Extract the [X, Y] coordinate from the center of the cell holding the provided text.  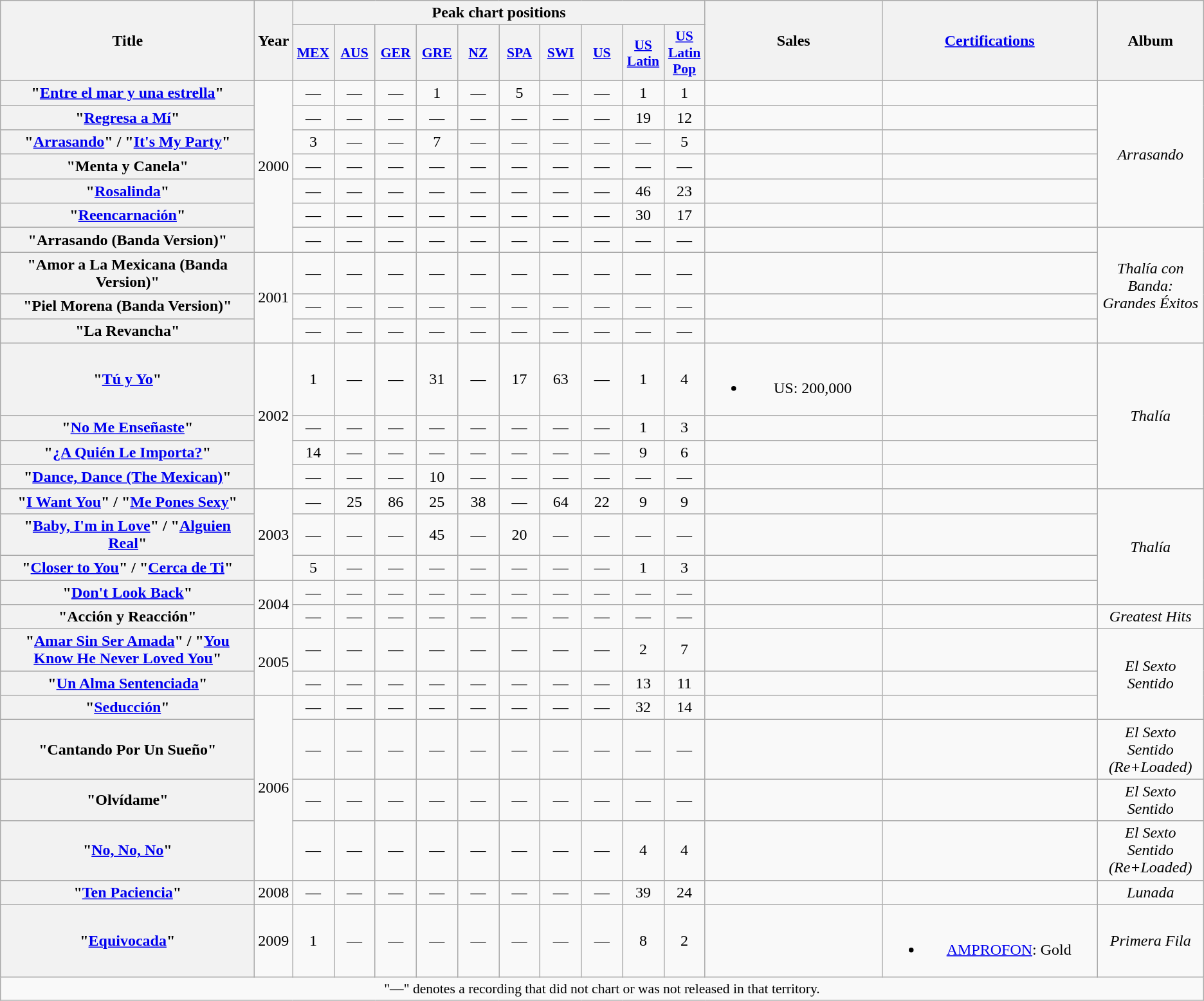
13 [643, 683]
SWI [561, 53]
Album [1150, 41]
2001 [274, 297]
"Arrasando" / "It's My Party" [127, 142]
12 [684, 118]
32 [643, 708]
Lunada [1150, 892]
Peak chart positions [499, 13]
22 [602, 501]
23 [684, 191]
19 [643, 118]
MEX [313, 53]
31 [437, 380]
SPA [520, 53]
USLatinPop [684, 53]
"La Revancha" [127, 331]
"Don't Look Back" [127, 592]
"Tú y Yo" [127, 380]
45 [437, 534]
"Reencarnación" [127, 216]
6 [684, 452]
"Rosalinda" [127, 191]
AMPROFON: Gold [989, 941]
"Menta y Canela" [127, 167]
"Entre el mar y una estrella" [127, 93]
2000 [274, 166]
10 [437, 477]
"¿A Quién Le Importa?" [127, 452]
2002 [274, 416]
US: 200,000 [794, 380]
"No Me Enseñaste" [127, 428]
"Ten Paciencia" [127, 892]
"Closer to You" / "Cerca de Ti" [127, 567]
2003 [274, 534]
"Regresa a Mí" [127, 118]
"Acción y Reacción" [127, 617]
39 [643, 892]
86 [396, 501]
"Seducción" [127, 708]
Title [127, 41]
"Olvídame" [127, 800]
GRE [437, 53]
20 [520, 534]
Sales [794, 41]
46 [643, 191]
2005 [274, 663]
Arrasando [1150, 154]
"Equivocada" [127, 941]
"Piel Morena (Banda Version)" [127, 306]
2009 [274, 941]
2006 [274, 787]
11 [684, 683]
"—" denotes a recording that did not chart or was not released in that territory. [602, 989]
Greatest Hits [1150, 617]
"I Want You" / "Me Pones Sexy" [127, 501]
GER [396, 53]
AUS [354, 53]
"Amar Sin Ser Amada" / "You Know He Never Loved You" [127, 650]
63 [561, 380]
30 [643, 216]
2008 [274, 892]
"Cantando Por Un Sueño" [127, 749]
"Arrasando (Banda Version)" [127, 240]
USLatin [643, 53]
"Amor a La Mexicana (Banda Version)" [127, 273]
Year [274, 41]
"No, No, No" [127, 850]
"Un Alma Sentenciada" [127, 683]
24 [684, 892]
Primera Fila [1150, 941]
NZ [478, 53]
Thalía con Banda: Grandes Éxitos [1150, 286]
64 [561, 501]
"Baby, I'm in Love" / "Alguien Real" [127, 534]
38 [478, 501]
"Dance, Dance (The Mexican)" [127, 477]
8 [643, 941]
2004 [274, 605]
Certifications [989, 41]
US [602, 53]
